Return (X, Y) of the center of cell containing provided text 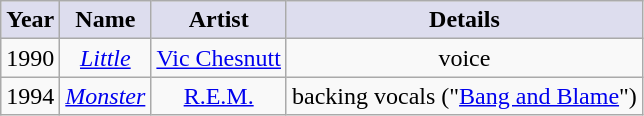
Monster (106, 96)
Details (464, 20)
Year (30, 20)
Little (106, 58)
1994 (30, 96)
R.E.M. (219, 96)
Name (106, 20)
Artist (219, 20)
Vic Chesnutt (219, 58)
1990 (30, 58)
voice (464, 58)
backing vocals ("Bang and Blame") (464, 96)
